Capture the cell that displays the provided text and extract its (x, y) central coordinate. 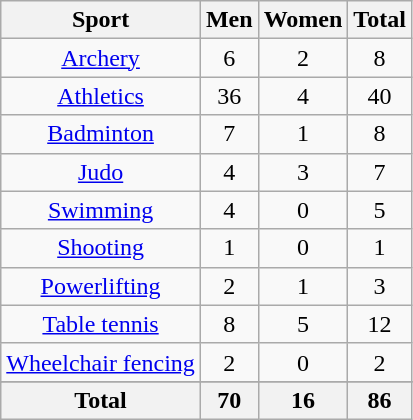
12 (380, 324)
Athletics (101, 96)
Archery (101, 58)
Shooting (101, 248)
Wheelchair fencing (101, 362)
16 (303, 400)
Sport (101, 20)
Powerlifting (101, 286)
36 (229, 96)
Badminton (101, 134)
Judo (101, 172)
86 (380, 400)
40 (380, 96)
Women (303, 20)
Swimming (101, 210)
6 (229, 58)
Table tennis (101, 324)
70 (229, 400)
Men (229, 20)
